Pinpoint the cell where the given text exists, returning its [x, y] midpoint coordinate. 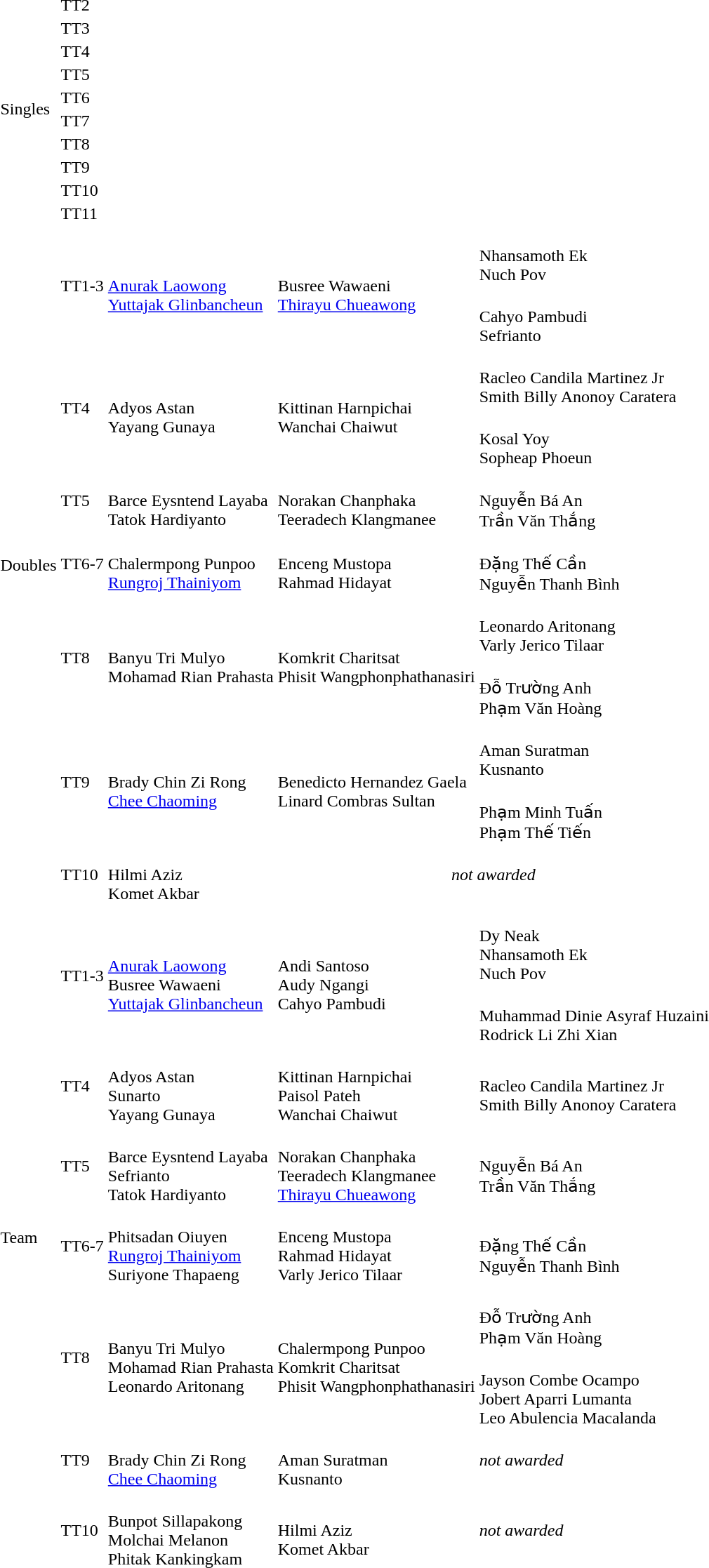
Adyos AstanSunartoYayang Gunaya [191, 1087]
Kittinan HarnpichaiWanchai Chaiwut [376, 408]
Andi SantosoAudy NgangiCahyo Pambudi [376, 976]
Hilmi AzizKomet Akbar [191, 875]
Banyu Tri MulyoMohamad Rian PrahastaLeonardo Aritonang [191, 1357]
Anurak LaowongYuttajak Glinbancheun [191, 286]
TT6 [82, 98]
Barce Eysntend LayabaSefriantoTatok Hardiyanto [191, 1167]
Kittinan HarnpichaiPaisol PatehWanchai Chaiwut [376, 1087]
Norakan ChanphakaTeeradech KlangmaneeThirayu Chueawong [376, 1167]
Norakan ChanphakaTeeradech Klangmanee [376, 501]
Busree WawaeniThirayu Chueawong [376, 286]
Chalermpong PunpooRungroj Thainiyom [191, 564]
Benedicto Hernandez GaelaLinard Combras Sultan [376, 782]
Barce Eysntend LayabaTatok Hardiyanto [191, 501]
Banyu Tri MulyoMohamad Rian Prahasta [191, 658]
Adyos AstanYayang Gunaya [191, 408]
TT3 [82, 28]
Anurak LaowongBusree WawaeniYuttajak Glinbancheun [191, 976]
TT7 [82, 121]
Aman SuratmanKusnanto [376, 1460]
Chalermpong PunpooKomkrit CharitsatPhisit Wangphonphathanasiri [376, 1357]
Komkrit CharitsatPhisit Wangphonphathanasiri [376, 658]
Enceng MustopaRahmad HidayatVarly Jerico Tilaar [376, 1247]
Enceng MustopaRahmad Hidayat [376, 564]
Phitsadan OiuyenRungroj ThainiyomSuriyone Thapaeng [191, 1247]
TT11 [82, 213]
